Return [x, y] of the center of cell containing provided text 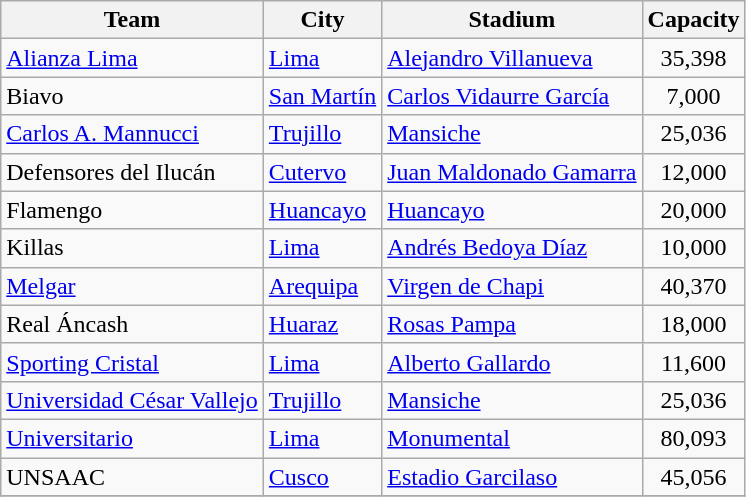
Carlos A. Mannucci [132, 134]
Juan Maldonado Gamarra [512, 172]
Cutervo [322, 172]
Flamengo [132, 210]
10,000 [694, 248]
7,000 [694, 96]
Cusco [322, 477]
Alianza Lima [132, 58]
40,370 [694, 286]
Huaraz [322, 324]
Defensores del Ilucán [132, 172]
Capacity [694, 20]
City [322, 20]
UNSAAC [132, 477]
12,000 [694, 172]
Monumental [512, 438]
Andrés Bedoya Díaz [512, 248]
45,056 [694, 477]
18,000 [694, 324]
Estadio Garcilaso [512, 477]
Carlos Vidaurre García [512, 96]
Killas [132, 248]
San Martín [322, 96]
Virgen de Chapi [512, 286]
Sporting Cristal [132, 362]
Team [132, 20]
Universidad César Vallejo [132, 400]
Alejandro Villanueva [512, 58]
Alberto Gallardo [512, 362]
Real Áncash [132, 324]
Universitario [132, 438]
80,093 [694, 438]
20,000 [694, 210]
Biavo [132, 96]
Melgar [132, 286]
Rosas Pampa [512, 324]
Arequipa [322, 286]
35,398 [694, 58]
11,600 [694, 362]
Stadium [512, 20]
